For the text-containing cell, return its midpoint in [x, y] coordinate format. 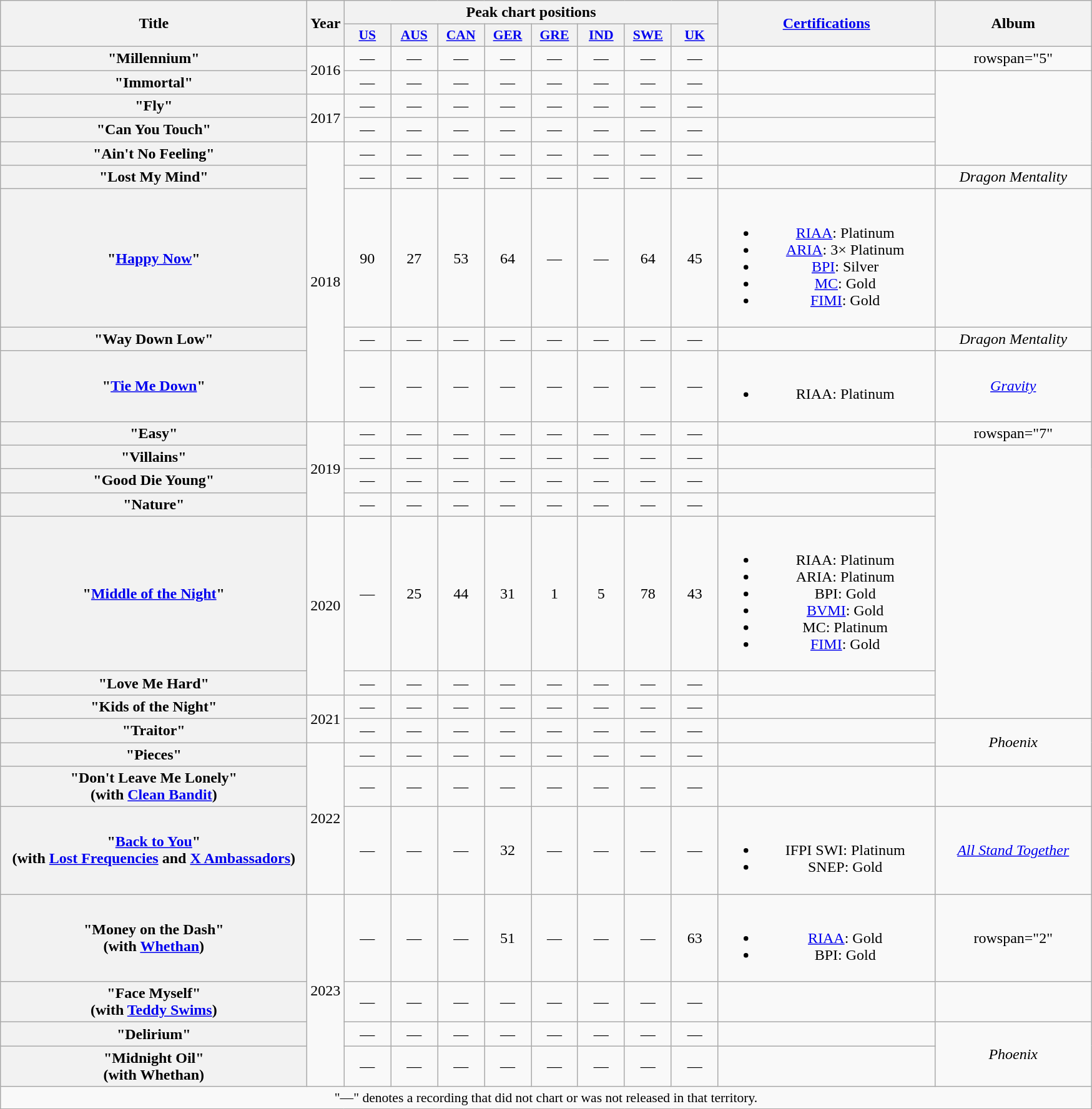
IND [601, 36]
"Traitor" [154, 730]
"Tie Me Down" [154, 386]
"Fly" [154, 106]
GER [508, 36]
51 [508, 938]
2020 [326, 605]
Year [326, 24]
UK [694, 36]
25 [415, 594]
5 [601, 594]
"Villains" [154, 457]
2022 [326, 819]
27 [415, 258]
Gravity [1013, 386]
"Kids of the Night" [154, 706]
"Delirium" [154, 1034]
rowspan="5" [1013, 58]
31 [508, 594]
2017 [326, 118]
"Midnight Oil"(with Whethan) [154, 1066]
RIAA: PlatinumARIA: 3× PlatinumBPI: SilverMC: GoldFIMI: Gold [827, 258]
44 [461, 594]
2021 [326, 718]
"—" denotes a recording that did not chart or was not released in that territory. [546, 1098]
RIAA: Platinum [827, 386]
90 [367, 258]
2019 [326, 469]
"Happy Now" [154, 258]
1 [554, 594]
"Can You Touch" [154, 130]
"Nature" [154, 504]
"Easy" [154, 433]
GRE [554, 36]
2018 [326, 281]
"Pieces" [154, 755]
78 [648, 594]
"Money on the Dash"(with Whethan) [154, 938]
"Love Me Hard" [154, 683]
RIAA: GoldBPI: Gold [827, 938]
SWE [648, 36]
"Don't Leave Me Lonely"(with Clean Bandit) [154, 786]
AUS [415, 36]
"Way Down Low" [154, 339]
53 [461, 258]
2023 [326, 990]
Certifications [827, 24]
Title [154, 24]
43 [694, 594]
All Stand Together [1013, 851]
"Back to You"(with Lost Frequencies and X Ambassadors) [154, 851]
"Millennium" [154, 58]
Album [1013, 24]
"Good Die Young" [154, 481]
"Face Myself"(with Teddy Swims) [154, 1002]
"Lost My Mind" [154, 177]
CAN [461, 36]
"Middle of the Night" [154, 594]
IFPI SWI: PlatinumSNEP: Gold [827, 851]
45 [694, 258]
"Ain't No Feeling" [154, 154]
"Immortal" [154, 82]
63 [694, 938]
RIAA: PlatinumARIA: PlatinumBPI: GoldBVMI: GoldMC: PlatinumFIMI: Gold [827, 594]
32 [508, 851]
2016 [326, 70]
rowspan="2" [1013, 938]
US [367, 36]
rowspan="7" [1013, 433]
Peak chart positions [531, 12]
